Output the (X, Y) coordinate of the center of the cell containing the given text.  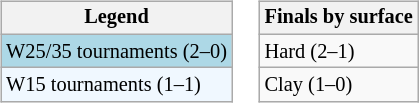
Clay (1–0) (339, 85)
W15 tournaments (1–1) (116, 85)
Finals by surface (339, 18)
Hard (2–1) (339, 51)
Legend (116, 18)
W25/35 tournaments (2–0) (116, 51)
